Provide the (x, y) coordinate of the cell's center where the given text is located.  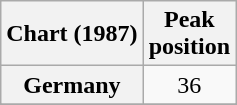
36 (189, 85)
Peakposition (189, 34)
Chart (1987) (72, 34)
Germany (72, 85)
